From the cell containing the given text, extract its center point as [X, Y] coordinate. 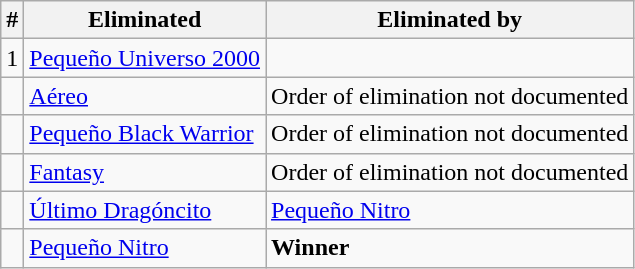
Pequeño Universo 2000 [145, 58]
Pequeño Black Warrior [145, 134]
Fantasy [145, 172]
Eliminated [145, 20]
1 [12, 58]
Último Dragóncito [145, 210]
Aéreo [145, 96]
Eliminated by [450, 20]
# [12, 20]
Winner [450, 248]
